Capture the cell that displays the provided text and extract its (x, y) central coordinate. 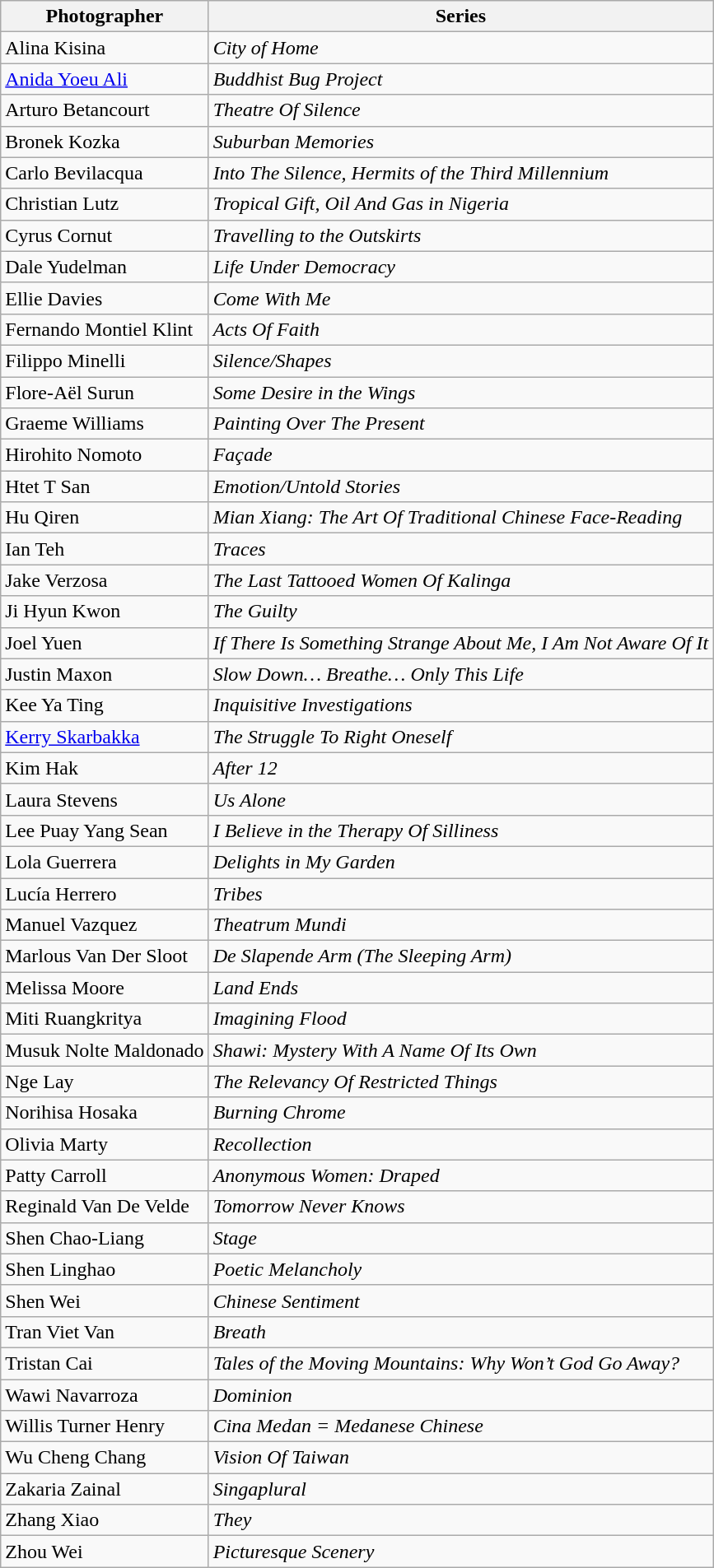
Manuel Vazquez (105, 925)
Filippo Minelli (105, 361)
Zhang Xiao (105, 1520)
Miti Ruangkritya (105, 1019)
Photographer (105, 16)
Burning Chrome (461, 1113)
Anonymous Women: Draped (461, 1175)
Delights in My Garden (461, 862)
Acts Of Faith (461, 329)
Alina Kisina (105, 48)
I Believe in the Therapy Of Silliness (461, 831)
Joel Yuen (105, 643)
Imagining Flood (461, 1019)
Ian Teh (105, 549)
Theatrum Mundi (461, 925)
City of Home (461, 48)
Poetic Melancholy (461, 1269)
Ellie Davies (105, 298)
Nge Lay (105, 1082)
After 12 (461, 768)
Theatre Of Silence (461, 110)
Norihisa Hosaka (105, 1113)
Emotion/Untold Stories (461, 486)
Vision Of Taiwan (461, 1458)
Shen Linghao (105, 1269)
Inquisitive Investigations (461, 705)
Lee Puay Yang Sean (105, 831)
They (461, 1520)
The Relevancy Of Restricted Things (461, 1082)
Slow Down… Breathe… Only This Life (461, 674)
Jake Verzosa (105, 580)
Suburban Memories (461, 142)
Cina Medan = Medanese Chinese (461, 1426)
De Slapende Arm (The Sleeping Arm) (461, 956)
Lola Guerrera (105, 862)
The Guilty (461, 612)
Wawi Navarroza (105, 1395)
Into The Silence, Hermits of the Third Millennium (461, 173)
Some Desire in the Wings (461, 393)
Façade (461, 455)
Silence/Shapes (461, 361)
Shen Chao-Liang (105, 1238)
Wu Cheng Chang (105, 1458)
Laura Stevens (105, 799)
Picturesque Scenery (461, 1552)
Tomorrow Never Knows (461, 1207)
Chinese Sentiment (461, 1300)
Lucía Herrero (105, 893)
Olivia Marty (105, 1144)
Carlo Bevilacqua (105, 173)
Christian Lutz (105, 204)
Anida Yoeu Ali (105, 79)
Fernando Montiel Klint (105, 329)
Marlous Van Der Sloot (105, 956)
Zhou Wei (105, 1552)
Traces (461, 549)
Travelling to the Outskirts (461, 235)
Dominion (461, 1395)
Stage (461, 1238)
Land Ends (461, 988)
Hu Qiren (105, 518)
Kim Hak (105, 768)
The Struggle To Right Oneself (461, 737)
Recollection (461, 1144)
Tales of the Moving Mountains: Why Won’t God Go Away? (461, 1363)
Reginald Van De Velde (105, 1207)
Painting Over The Present (461, 424)
Shawi: Mystery With A Name Of Its Own (461, 1050)
Willis Turner Henry (105, 1426)
Tribes (461, 893)
Patty Carroll (105, 1175)
Breath (461, 1332)
Hirohito Nomoto (105, 455)
Come With Me (461, 298)
Tropical Gift, Oil And Gas in Nigeria (461, 204)
Life Under Democracy (461, 267)
Graeme Williams (105, 424)
Ji Hyun Kwon (105, 612)
Zakaria Zainal (105, 1489)
Flore-Aël Surun (105, 393)
Mian Xiang: The Art Of Traditional Chinese Face-Reading (461, 518)
Bronek Kozka (105, 142)
Kerry Skarbakka (105, 737)
Series (461, 16)
Us Alone (461, 799)
Htet T San (105, 486)
If There Is Something Strange About Me, I Am Not Aware Of It (461, 643)
Singaplural (461, 1489)
Shen Wei (105, 1300)
Arturo Betancourt (105, 110)
Kee Ya Ting (105, 705)
Musuk Nolte Maldonado (105, 1050)
Dale Yudelman (105, 267)
The Last Tattooed Women Of Kalinga (461, 580)
Justin Maxon (105, 674)
Cyrus Cornut (105, 235)
Tristan Cai (105, 1363)
Tran Viet Van (105, 1332)
Melissa Moore (105, 988)
Buddhist Bug Project (461, 79)
